Pinpoint the cell where the given text exists, returning its (x, y) midpoint coordinate. 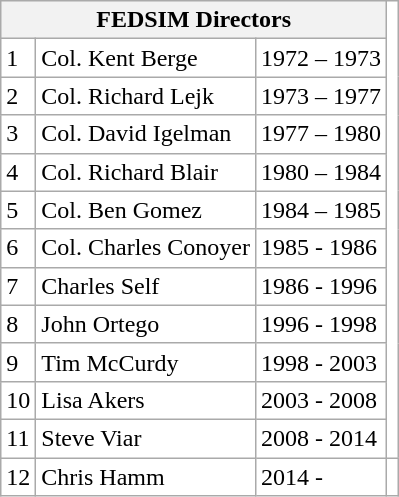
Charles Self (146, 286)
John Ortego (146, 324)
2 (18, 96)
11 (18, 438)
1984 – 1985 (322, 210)
1998 - 2003 (322, 362)
1996 - 1998 (322, 324)
2003 - 2008 (322, 400)
1980 – 1984 (322, 172)
5 (18, 210)
4 (18, 172)
Steve Viar (146, 438)
1985 - 1986 (322, 248)
1972 – 1973 (322, 58)
2014 - (322, 477)
Tim McCurdy (146, 362)
Col. Richard Lejk (146, 96)
Col. Ben Gomez (146, 210)
FEDSIM Directors (194, 20)
Lisa Akers (146, 400)
7 (18, 286)
1977 – 1980 (322, 134)
Col. Richard Blair (146, 172)
12 (18, 477)
2008 - 2014 (322, 438)
Col. Charles Conoyer (146, 248)
1 (18, 58)
Col. David Igelman (146, 134)
9 (18, 362)
Col. Kent Berge (146, 58)
3 (18, 134)
1973 – 1977 (322, 96)
6 (18, 248)
1986 - 1996 (322, 286)
10 (18, 400)
8 (18, 324)
Chris Hamm (146, 477)
